From the cell containing the given text, extract its center point as (x, y) coordinate. 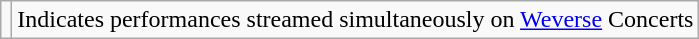
Indicates performances streamed simultaneously on Weverse Concerts (356, 20)
